Scan for the cell matching the given text and deliver its (x, y) coordinate at center. 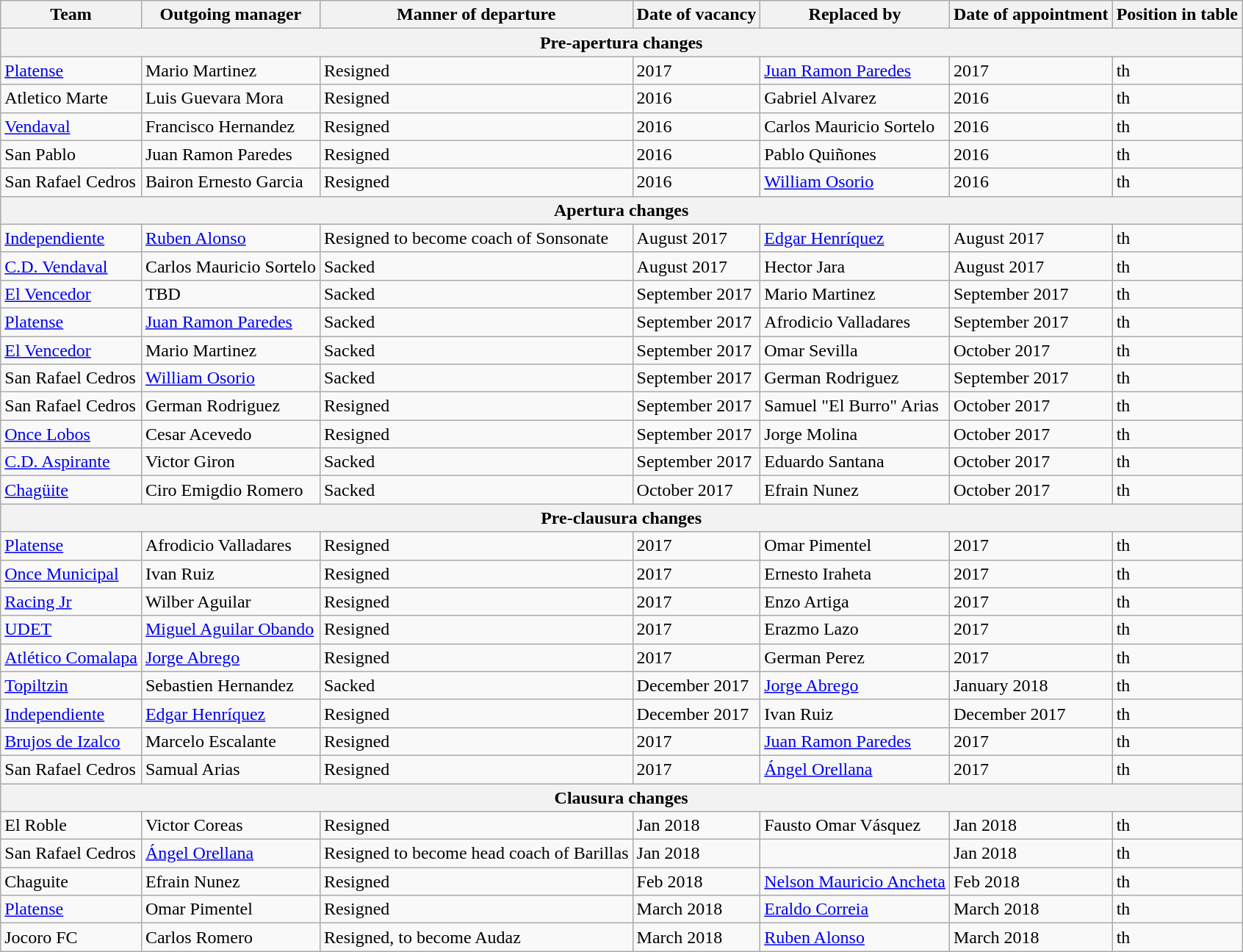
Wilber Aguilar (231, 602)
Jorge Molina (855, 434)
Fausto Omar Vásquez (855, 826)
Atletico Marte (71, 98)
Resigned, to become Audaz (476, 937)
Enzo Artiga (855, 602)
Chaguite (71, 881)
Ernesto Iraheta (855, 574)
Topiltzin (71, 685)
Date of appointment (1031, 15)
Clausura changes (621, 797)
Resigned to become head coach of Barillas (476, 854)
Vendaval (71, 126)
San Pablo (71, 154)
Manner of departure (476, 15)
Team (71, 15)
Bairon Ernesto Garcia (231, 182)
Eduardo Santana (855, 462)
Pre-clausura changes (621, 518)
Luis Guevara Mora (231, 98)
Victor Coreas (231, 826)
Omar Sevilla (855, 350)
Francisco Hernandez (231, 126)
Gabriel Alvarez (855, 98)
TBD (231, 294)
Erazmo Lazo (855, 630)
Position in table (1177, 15)
UDET (71, 630)
Resigned to become coach of Sonsonate (476, 238)
Once Municipal (71, 574)
Victor Giron (231, 462)
Outgoing manager (231, 15)
Cesar Acevedo (231, 434)
Eraldo Correia (855, 909)
Miguel Aguilar Obando (231, 630)
Apertura changes (621, 210)
Pre-apertura changes (621, 43)
January 2018 (1031, 685)
Chagüite (71, 490)
Nelson Mauricio Ancheta (855, 881)
C.D. Vendaval (71, 266)
Carlos Romero (231, 937)
Jocoro FC (71, 937)
C.D. Aspirante (71, 462)
Date of vacancy (696, 15)
Samuel "El Burro" Arias (855, 406)
Marcelo Escalante (231, 741)
Hector Jara (855, 266)
Racing Jr (71, 602)
El Roble (71, 826)
Replaced by (855, 15)
German Perez (855, 657)
Pablo Quiñones (855, 154)
Sebastien Hernandez (231, 685)
Atlético Comalapa (71, 657)
Samual Arias (231, 769)
Once Lobos (71, 434)
Brujos de Izalco (71, 741)
Ciro Emigdio Romero (231, 490)
